Capture the cell that displays the provided text and extract its (x, y) central coordinate. 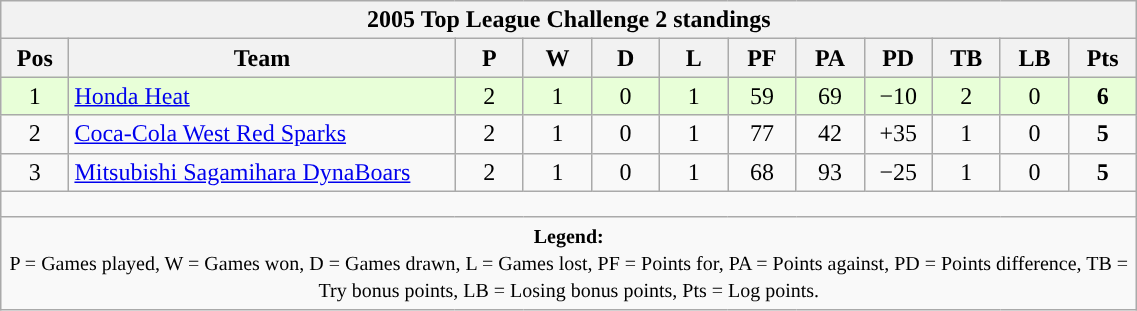
69 (830, 96)
L (694, 58)
PA (830, 58)
LB (1034, 58)
Pts (1103, 58)
Team (262, 58)
−25 (898, 172)
Mitsubishi Sagamihara DynaBoars (262, 172)
3 (35, 172)
2005 Top League Challenge 2 standings (569, 20)
6 (1103, 96)
Coca-Cola West Red Sparks (262, 134)
PD (898, 58)
42 (830, 134)
+35 (898, 134)
68 (762, 172)
TB (966, 58)
77 (762, 134)
W (557, 58)
D (625, 58)
Honda Heat (262, 96)
P (489, 58)
−10 (898, 96)
Pos (35, 58)
59 (762, 96)
93 (830, 172)
PF (762, 58)
